Identify which cell holds the provided text, then report its [x, y] central coordinate. 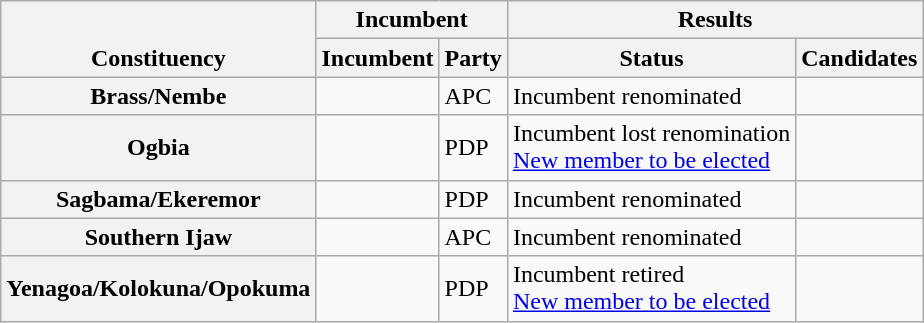
Yenagoa/Kolokuna/Opokuma [158, 288]
Sagbama/Ekeremor [158, 199]
Status [651, 58]
Incumbent retiredNew member to be elected [651, 288]
Party [473, 58]
Constituency [158, 39]
Incumbent lost renominationNew member to be elected [651, 148]
Ogbia [158, 148]
Candidates [860, 58]
Brass/Nembe [158, 96]
Southern Ijaw [158, 237]
Results [714, 20]
